Detect which cell encompasses the target text, then output its (X, Y) center coordinate. 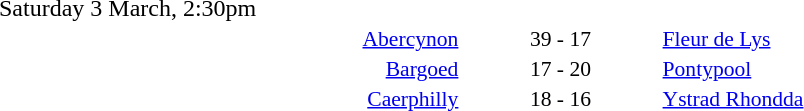
17 - 20 (560, 68)
39 - 17 (560, 38)
